Find where the given text appears and provide that cell's center as (X, Y) coordinate. 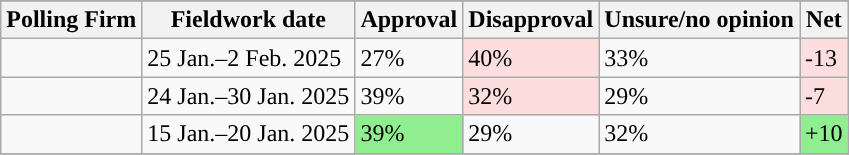
24 Jan.–30 Jan. 2025 (248, 96)
Fieldwork date (248, 20)
25 Jan.–2 Feb. 2025 (248, 58)
Polling Firm (72, 20)
+10 (824, 134)
40% (531, 58)
33% (700, 58)
27% (409, 58)
Net (824, 20)
Disapproval (531, 20)
-13 (824, 58)
Unsure/no opinion (700, 20)
Approval (409, 20)
-7 (824, 96)
15 Jan.–20 Jan. 2025 (248, 134)
